Identify which cell holds the provided text, then report its [x, y] central coordinate. 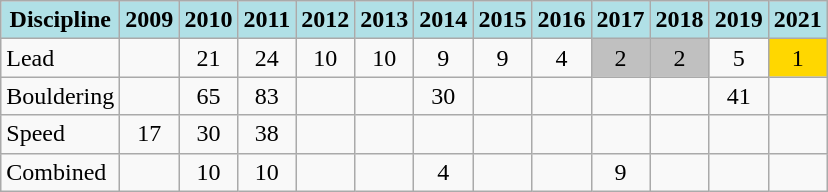
2019 [738, 20]
2016 [562, 20]
2015 [502, 20]
Bouldering [60, 96]
2021 [798, 20]
5 [738, 58]
83 [267, 96]
2013 [384, 20]
2010 [208, 20]
Combined [60, 172]
2018 [680, 20]
2017 [620, 20]
41 [738, 96]
21 [208, 58]
Speed [60, 134]
17 [150, 134]
2012 [326, 20]
38 [267, 134]
Discipline [60, 20]
2011 [267, 20]
65 [208, 96]
24 [267, 58]
2014 [444, 20]
1 [798, 58]
Lead [60, 58]
2009 [150, 20]
